Output the [X, Y] coordinate of the center of the cell containing the given text.  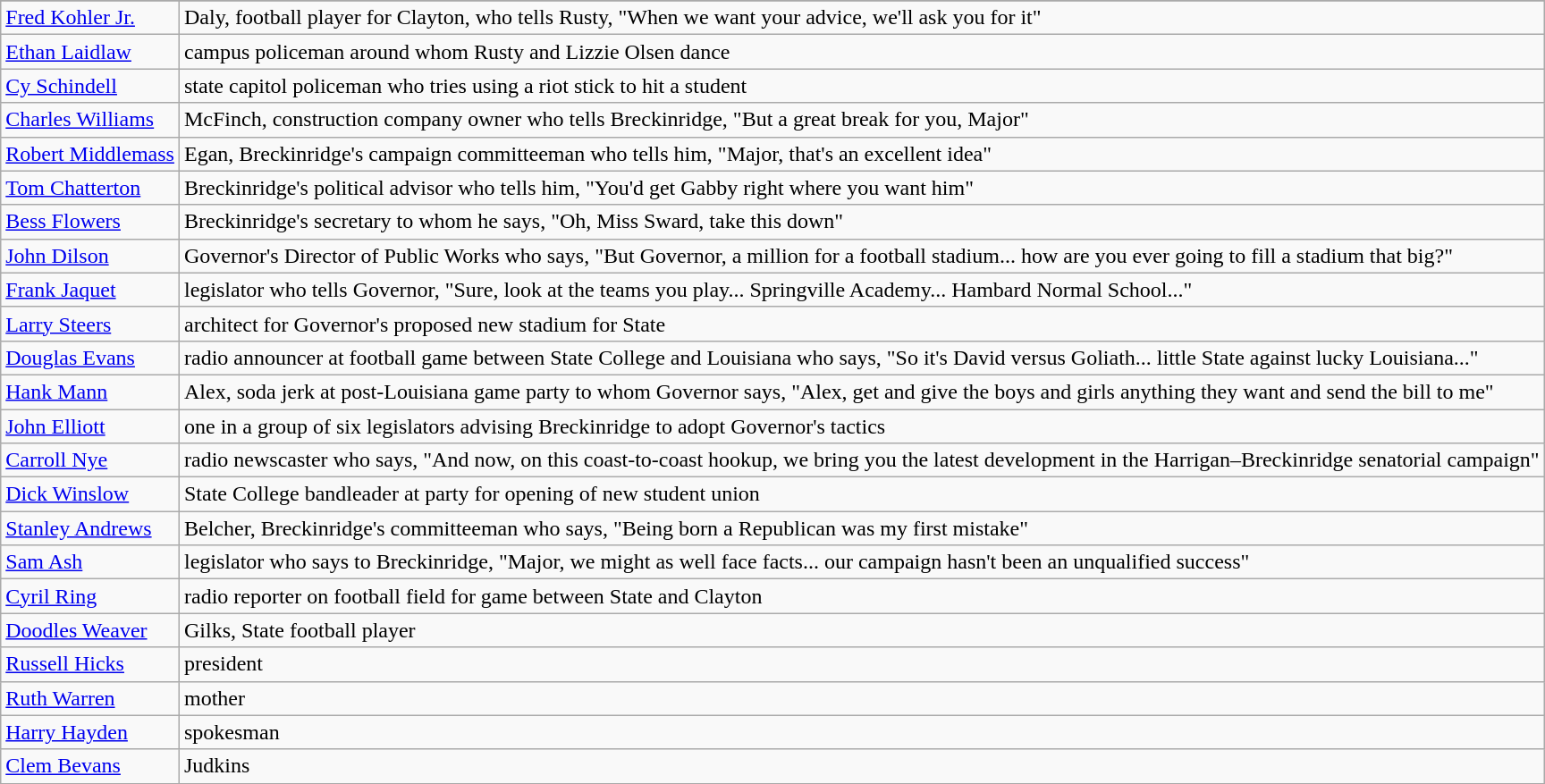
Governor's Director of Public Works who says, "But Governor, a million for a football stadium... how are you ever going to fill a stadium that big?" [862, 256]
Breckinridge's secretary to whom he says, "Oh, Miss Sward, take this down" [862, 222]
Harry Hayden [90, 732]
spokesman [862, 732]
Ethan Laidlaw [90, 52]
Douglas Evans [90, 358]
Daly, football player for Clayton, who tells Rusty, "When we want your advice, we'll ask you for it" [862, 18]
Breckinridge's political advisor who tells him, "You'd get Gabby right where you want him" [862, 188]
Larry Steers [90, 324]
mother [862, 698]
Judkins [862, 766]
Carroll Nye [90, 460]
campus policeman around whom Rusty and Lizzie Olsen dance [862, 52]
Dick Winslow [90, 494]
Fred Kohler Jr. [90, 18]
Bess Flowers [90, 222]
Stanley Andrews [90, 528]
Robert Middlemass [90, 154]
radio reporter on football field for game between State and Clayton [862, 596]
Cyril Ring [90, 596]
legislator who tells Governor, "Sure, look at the teams you play... Springville Academy... Hambard Normal School..." [862, 290]
John Elliott [90, 426]
Charles Williams [90, 120]
legislator who says to Breckinridge, "Major, we might as well face facts... our campaign hasn't been an unqualified success" [862, 562]
president [862, 664]
Cy Schindell [90, 86]
John Dilson [90, 256]
Gilks, State football player [862, 630]
Clem Bevans [90, 766]
State College bandleader at party for opening of new student union [862, 494]
Doodles Weaver [90, 630]
Egan, Breckinridge's campaign committeeman who tells him, "Major, that's an excellent idea" [862, 154]
Sam Ash [90, 562]
Ruth Warren [90, 698]
Russell Hicks [90, 664]
one in a group of six legislators advising Breckinridge to adopt Governor's tactics [862, 426]
McFinch, construction company owner who tells Breckinridge, "But a great break for you, Major" [862, 120]
Tom Chatterton [90, 188]
Hank Mann [90, 392]
Belcher, Breckinridge's committeeman who says, "Being born a Republican was my first mistake" [862, 528]
architect for Governor's proposed new stadium for State [862, 324]
Frank Jaquet [90, 290]
state capitol policeman who tries using a riot stick to hit a student [862, 86]
